Detect which cell encompasses the target text, then output its [X, Y] center coordinate. 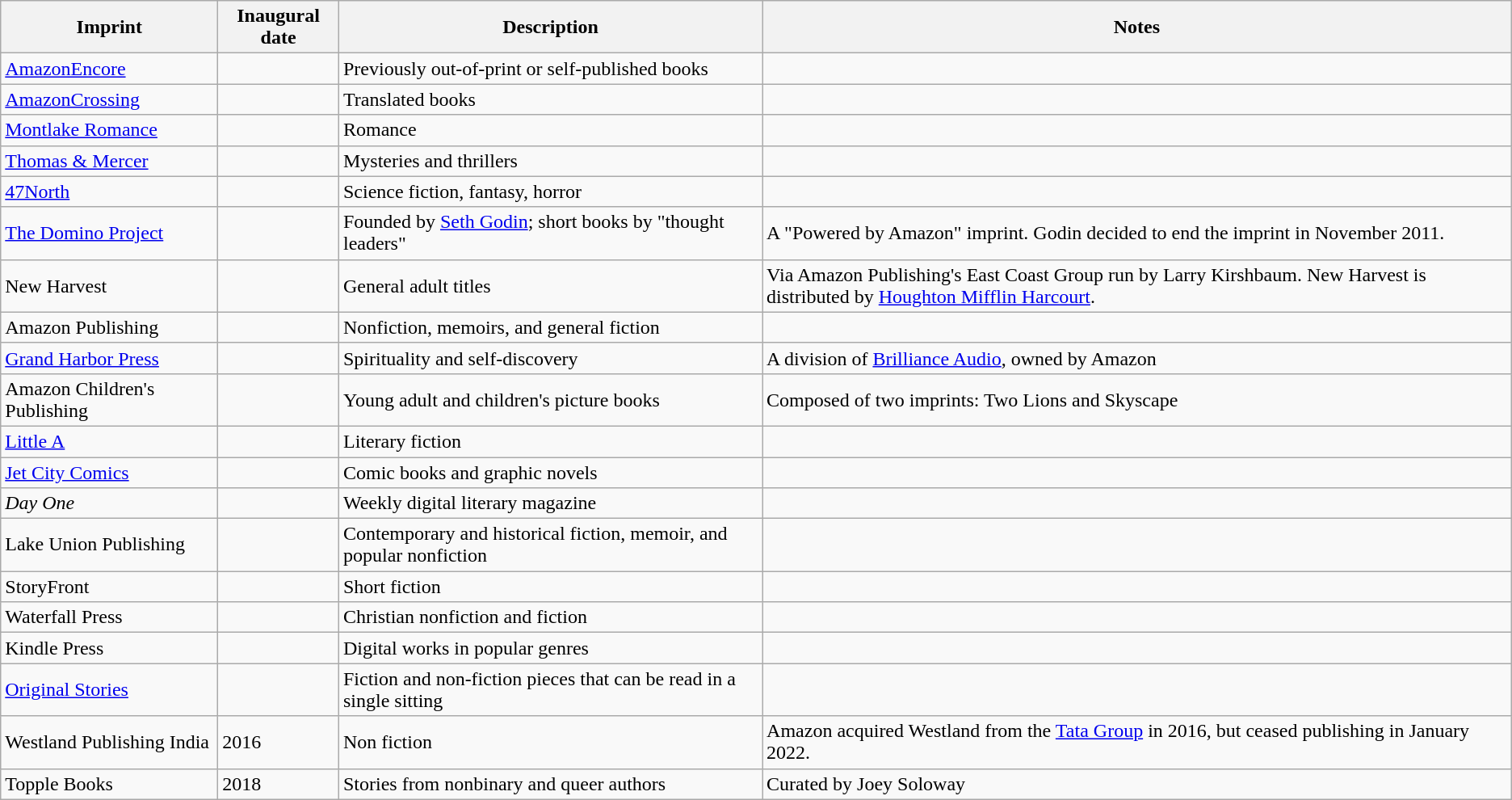
Contemporary and historical fiction, memoir, and popular nonfiction [550, 545]
Imprint [110, 27]
New Harvest [110, 286]
Non fiction [550, 742]
Composed of two imprints: Two Lions and Skyscape [1137, 399]
Spirituality and self-discovery [550, 358]
Translated books [550, 99]
2018 [279, 784]
Notes [1137, 27]
Stories from nonbinary and queer authors [550, 784]
AmazonEncore [110, 69]
Short fiction [550, 587]
Lake Union Publishing [110, 545]
Literary fiction [550, 441]
A "Powered by Amazon" imprint. Godin decided to end the imprint in November 2011. [1137, 233]
Nonfiction, memoirs, and general fiction [550, 327]
The Domino Project [110, 233]
Inaugural date [279, 27]
General adult titles [550, 286]
Description [550, 27]
Montlake Romance [110, 130]
Westland Publishing India [110, 742]
Curated by Joey Soloway [1137, 784]
Digital works in popular genres [550, 648]
Topple Books [110, 784]
Comic books and graphic novels [550, 473]
Weekly digital literary magazine [550, 503]
A division of Brilliance Audio, owned by Amazon [1137, 358]
Waterfall Press [110, 617]
Little A [110, 441]
Kindle Press [110, 648]
Via Amazon Publishing's East Coast Group run by Larry Kirshbaum. New Harvest is distributed by Houghton Mifflin Harcourt. [1137, 286]
StoryFront [110, 587]
Original Stories [110, 690]
Day One [110, 503]
Mysteries and thrillers [550, 161]
Thomas & Mercer [110, 161]
Young adult and children's picture books [550, 399]
Fiction and non-fiction pieces that can be read in a single sitting [550, 690]
Amazon acquired Westland from the Tata Group in 2016, but ceased publishing in January 2022. [1137, 742]
Previously out-of-print or self-published books [550, 69]
Christian nonfiction and fiction [550, 617]
Jet City Comics [110, 473]
Science fiction, fantasy, horror [550, 192]
AmazonCrossing [110, 99]
47North [110, 192]
2016 [279, 742]
Grand Harbor Press [110, 358]
Amazon Children's Publishing [110, 399]
Romance [550, 130]
Amazon Publishing [110, 327]
Founded by Seth Godin; short books by "thought leaders" [550, 233]
